Locate the cell with the specified text and output its [x, y] center coordinate. 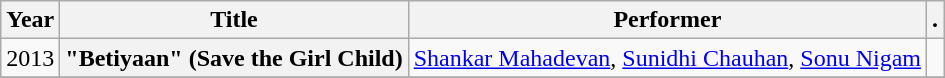
Shankar Mahadevan, Sunidhi Chauhan, Sonu Nigam [667, 58]
. [936, 20]
Title [234, 20]
Performer [667, 20]
"Betiyaan" (Save the Girl Child) [234, 58]
2013 [30, 58]
Year [30, 20]
